Detect which cell encompasses the target text, then output its (x, y) center coordinate. 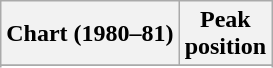
Chart (1980–81) (90, 34)
Peakposition (225, 34)
